Extract the (X, Y) coordinate from the center of the cell holding the provided text.  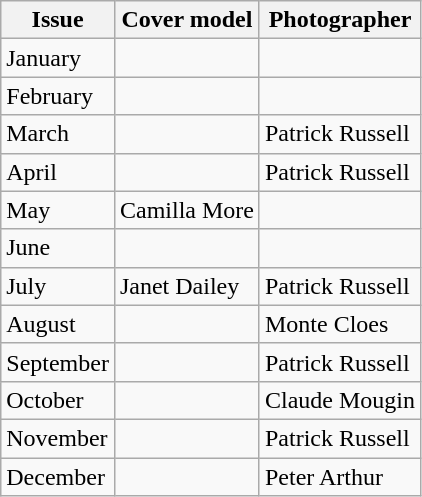
Peter Arthur (340, 477)
October (58, 400)
December (58, 477)
May (58, 210)
April (58, 172)
January (58, 58)
August (58, 324)
Cover model (186, 20)
Claude Mougin (340, 400)
November (58, 438)
Monte Cloes (340, 324)
Camilla More (186, 210)
Janet Dailey (186, 286)
July (58, 286)
September (58, 362)
Photographer (340, 20)
Issue (58, 20)
March (58, 134)
February (58, 96)
June (58, 248)
